From the cell containing the given text, extract its center point as [X, Y] coordinate. 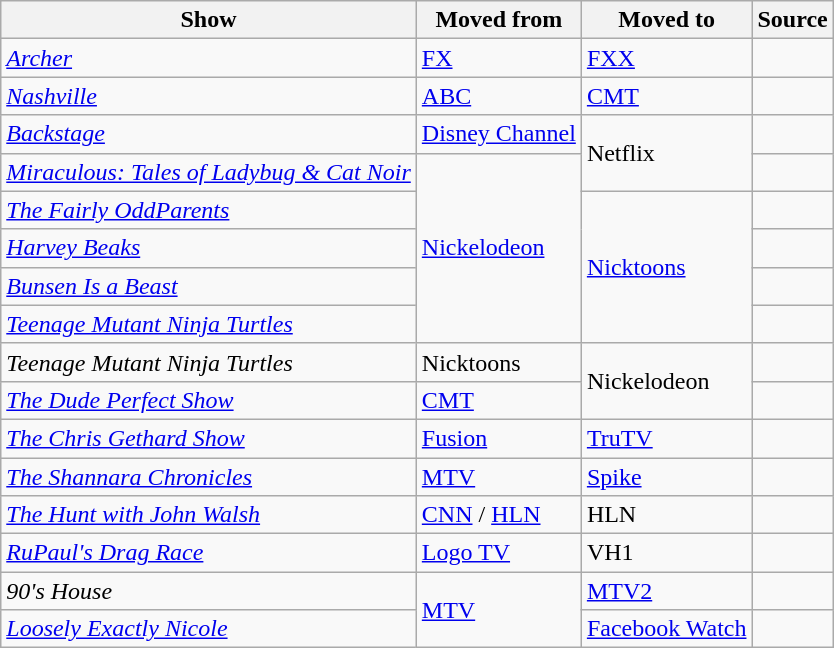
ABC [498, 96]
FX [498, 58]
Loosely Exactly Nicole [209, 629]
HLN [666, 515]
RuPaul's Drag Race [209, 553]
90's House [209, 591]
Moved from [498, 20]
Netflix [666, 153]
Harvey Beaks [209, 248]
MTV2 [666, 591]
The Shannara Chronicles [209, 477]
Nashville [209, 96]
Spike [666, 477]
Bunsen Is a Beast [209, 286]
Archer [209, 58]
Logo TV [498, 553]
Miraculous: Tales of Ladybug & Cat Noir [209, 172]
Moved to [666, 20]
Source [792, 20]
FXX [666, 58]
Backstage [209, 134]
VH1 [666, 553]
Facebook Watch [666, 629]
TruTV [666, 438]
CNN / HLN [498, 515]
The Hunt with John Walsh [209, 515]
Fusion [498, 438]
Show [209, 20]
Disney Channel [498, 134]
The Chris Gethard Show [209, 438]
The Dude Perfect Show [209, 400]
The Fairly OddParents [209, 210]
